Extract the (X, Y) coordinate from the center of the cell holding the provided text.  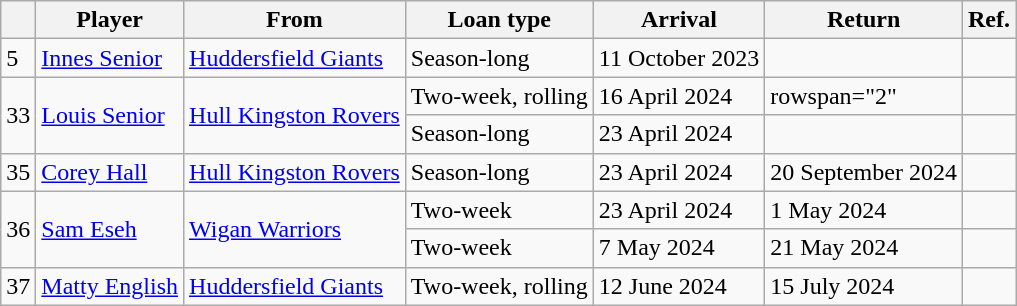
11 October 2023 (678, 58)
Ref. (988, 20)
33 (18, 115)
36 (18, 229)
35 (18, 172)
Matty English (110, 286)
Return (864, 20)
21 May 2024 (864, 248)
Wigan Warriors (295, 229)
20 September 2024 (864, 172)
7 May 2024 (678, 248)
15 July 2024 (864, 286)
Innes Senior (110, 58)
Sam Eseh (110, 229)
rowspan="2" (864, 96)
1 May 2024 (864, 210)
37 (18, 286)
Loan type (499, 20)
Arrival (678, 20)
5 (18, 58)
16 April 2024 (678, 96)
From (295, 20)
Corey Hall (110, 172)
12 June 2024 (678, 286)
Louis Senior (110, 115)
Player (110, 20)
